From the cell containing the given text, extract its center point as [x, y] coordinate. 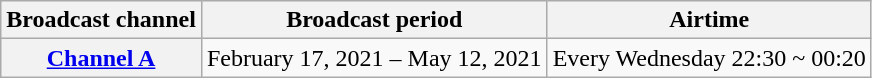
Broadcast channel [102, 20]
Every Wednesday 22:30 ~ 00:20 [709, 58]
Airtime [709, 20]
February 17, 2021 – May 12, 2021 [374, 58]
Channel A [102, 58]
Broadcast period [374, 20]
